Pinpoint the cell where the given text exists, returning its [x, y] midpoint coordinate. 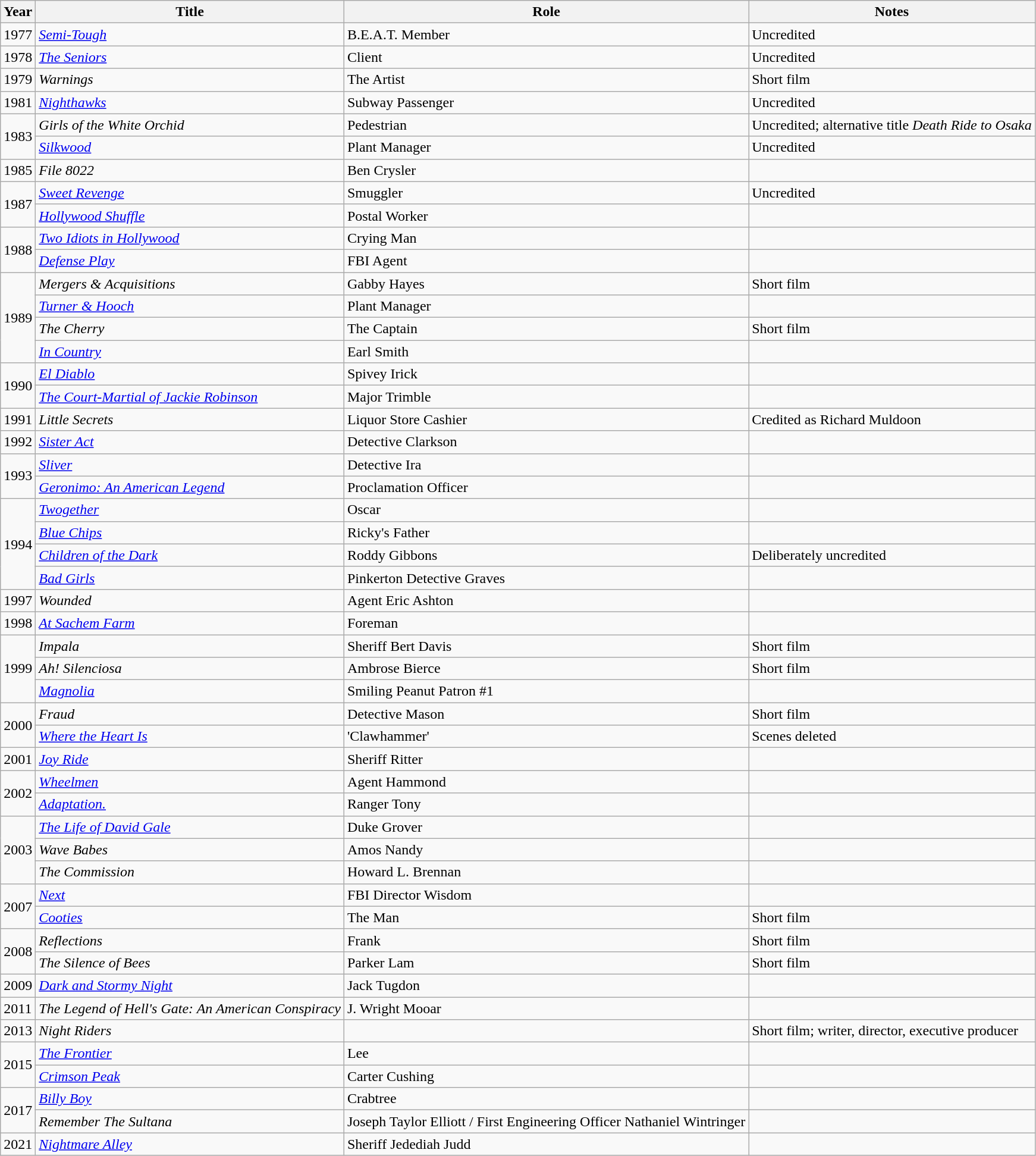
Detective Ira [546, 465]
2011 [18, 1008]
Smiling Peanut Patron #1 [546, 691]
B.E.A.T. Member [546, 35]
The Silence of Bees [190, 963]
Proclamation Officer [546, 487]
Carter Cushing [546, 1076]
FBI Director Wisdom [546, 895]
The Man [546, 917]
2009 [18, 985]
Ambrose Bierce [546, 669]
Short film; writer, director, executive producer [892, 1031]
Sheriff Ritter [546, 759]
The Court-Martial of Jackie Robinson [190, 397]
1994 [18, 544]
'Clawhammer' [546, 737]
Roddy Gibbons [546, 555]
Foreman [546, 623]
The Cherry [190, 329]
Wave Babes [190, 850]
Earl Smith [546, 352]
Turner & Hooch [190, 306]
Liquor Store Cashier [546, 419]
Ranger Tony [546, 804]
Subway Passenger [546, 102]
Night Riders [190, 1031]
2013 [18, 1031]
Dark and Stormy Night [190, 985]
Parker Lam [546, 963]
Notes [892, 12]
Ben Crysler [546, 170]
Ah! Silenciosa [190, 669]
Major Trimble [546, 397]
Frank [546, 940]
Howard L. Brennan [546, 872]
Pedestrian [546, 125]
Nighthawks [190, 102]
Credited as Richard Muldoon [892, 419]
Title [190, 12]
The Seniors [190, 57]
Wheelmen [190, 782]
Billy Boy [190, 1099]
Remember The Sultana [190, 1121]
2017 [18, 1110]
Reflections [190, 940]
2007 [18, 906]
The Life of David Gale [190, 827]
1993 [18, 476]
2003 [18, 850]
Hollywood Shuffle [190, 215]
The Frontier [190, 1054]
1979 [18, 80]
Year [18, 12]
Lee [546, 1054]
1997 [18, 600]
Twogether [190, 510]
Impala [190, 646]
Uncredited; alternative title Death Ride to Osaka [892, 125]
Sheriff Bert Davis [546, 646]
Smuggler [546, 193]
Deliberately uncredited [892, 555]
Detective Clarkson [546, 442]
The Legend of Hell's Gate: An American Conspiracy [190, 1008]
1990 [18, 386]
2021 [18, 1144]
Little Secrets [190, 419]
Two Idiots in Hollywood [190, 238]
1978 [18, 57]
Sweet Revenge [190, 193]
2015 [18, 1065]
Bad Girls [190, 578]
Duke Grover [546, 827]
Defense Play [190, 261]
Crimson Peak [190, 1076]
1988 [18, 249]
2000 [18, 725]
At Sachem Farm [190, 623]
1983 [18, 136]
In Country [190, 352]
Blue Chips [190, 532]
1992 [18, 442]
Where the Heart Is [190, 737]
Amos Nandy [546, 850]
1991 [18, 419]
Sheriff Jedediah Judd [546, 1144]
1987 [18, 204]
Role [546, 12]
The Captain [546, 329]
Oscar [546, 510]
Detective Mason [546, 714]
Sliver [190, 465]
Geronimo: An American Legend [190, 487]
Semi-Tough [190, 35]
Adaptation. [190, 804]
J. Wright Mooar [546, 1008]
Silkwood [190, 148]
1989 [18, 318]
Pinkerton Detective Graves [546, 578]
Mergers & Acquisitions [190, 284]
2002 [18, 793]
The Commission [190, 872]
Client [546, 57]
2001 [18, 759]
Agent Eric Ashton [546, 600]
Fraud [190, 714]
File 8022 [190, 170]
Spivey Irick [546, 374]
Joy Ride [190, 759]
El Diablo [190, 374]
Agent Hammond [546, 782]
Sister Act [190, 442]
Next [190, 895]
Crying Man [546, 238]
1985 [18, 170]
Ricky's Father [546, 532]
Gabby Hayes [546, 284]
1998 [18, 623]
Cooties [190, 917]
Magnolia [190, 691]
2008 [18, 951]
Warnings [190, 80]
Postal Worker [546, 215]
1981 [18, 102]
Crabtree [546, 1099]
FBI Agent [546, 261]
The Artist [546, 80]
Nightmare Alley [190, 1144]
1977 [18, 35]
Jack Tugdon [546, 985]
1999 [18, 668]
Girls of the White Orchid [190, 125]
Wounded [190, 600]
Joseph Taylor Elliott / First Engineering Officer Nathaniel Wintringer [546, 1121]
Children of the Dark [190, 555]
Scenes deleted [892, 737]
